Return (x, y) of the center of cell containing provided text 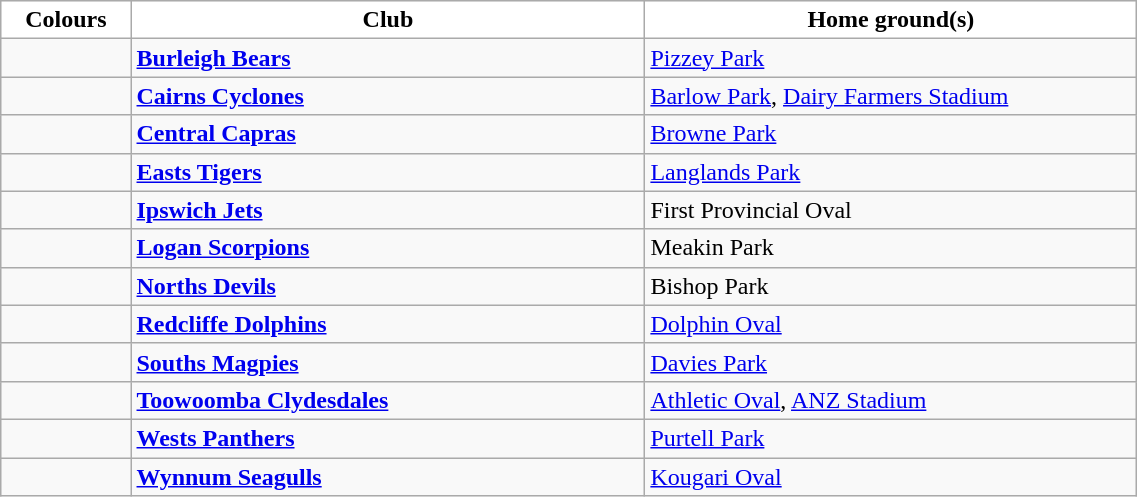
Souths Magpies (388, 362)
Central Capras (388, 134)
Club (388, 20)
Barlow Park, Dairy Farmers Stadium (891, 96)
First Provincial Oval (891, 210)
Browne Park (891, 134)
Langlands Park (891, 172)
Redcliffe Dolphins (388, 324)
Wynnum Seagulls (388, 477)
Cairns Cyclones (388, 96)
Davies Park (891, 362)
Bishop Park (891, 286)
Norths Devils (388, 286)
Pizzey Park (891, 58)
Colours (66, 20)
Home ground(s) (891, 20)
Dolphin Oval (891, 324)
Easts Tigers (388, 172)
Toowoomba Clydesdales (388, 400)
Meakin Park (891, 248)
Logan Scorpions (388, 248)
Burleigh Bears (388, 58)
Wests Panthers (388, 438)
Athletic Oval, ANZ Stadium (891, 400)
Purtell Park (891, 438)
Kougari Oval (891, 477)
Ipswich Jets (388, 210)
